Capture the cell that displays the provided text and extract its [X, Y] central coordinate. 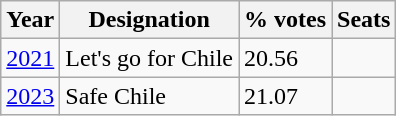
20.56 [284, 58]
% votes [284, 20]
Let's go for Chile [150, 58]
2023 [30, 96]
Designation [150, 20]
2021 [30, 58]
Year [30, 20]
Seats [364, 20]
21.07 [284, 96]
Safe Chile [150, 96]
